Determine the [x, y] coordinate at the center of the cell enclosing the given text.  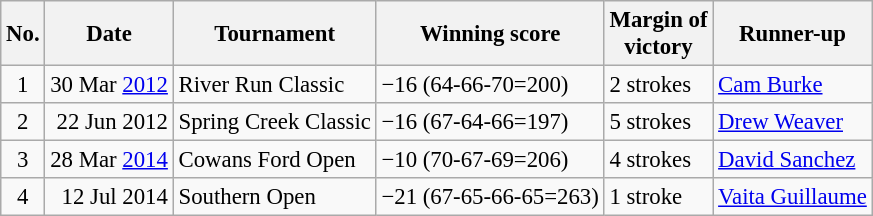
4 strokes [658, 160]
−16 (64-66-70=200) [490, 85]
River Run Classic [274, 85]
Tournament [274, 34]
2 [23, 122]
22 Jun 2012 [109, 122]
1 [23, 85]
4 [23, 197]
Southern Open [274, 197]
−16 (67-64-66=197) [490, 122]
Runner-up [792, 34]
28 Mar 2014 [109, 160]
12 Jul 2014 [109, 197]
30 Mar 2012 [109, 85]
David Sanchez [792, 160]
Cam Burke [792, 85]
Margin ofvictory [658, 34]
−21 (67-65-66-65=263) [490, 197]
Drew Weaver [792, 122]
2 strokes [658, 85]
No. [23, 34]
Cowans Ford Open [274, 160]
1 stroke [658, 197]
Spring Creek Classic [274, 122]
Winning score [490, 34]
Date [109, 34]
Vaita Guillaume [792, 197]
3 [23, 160]
5 strokes [658, 122]
−10 (70-67-69=206) [490, 160]
